Find where the given text appears and provide that cell's center as (x, y) coordinate. 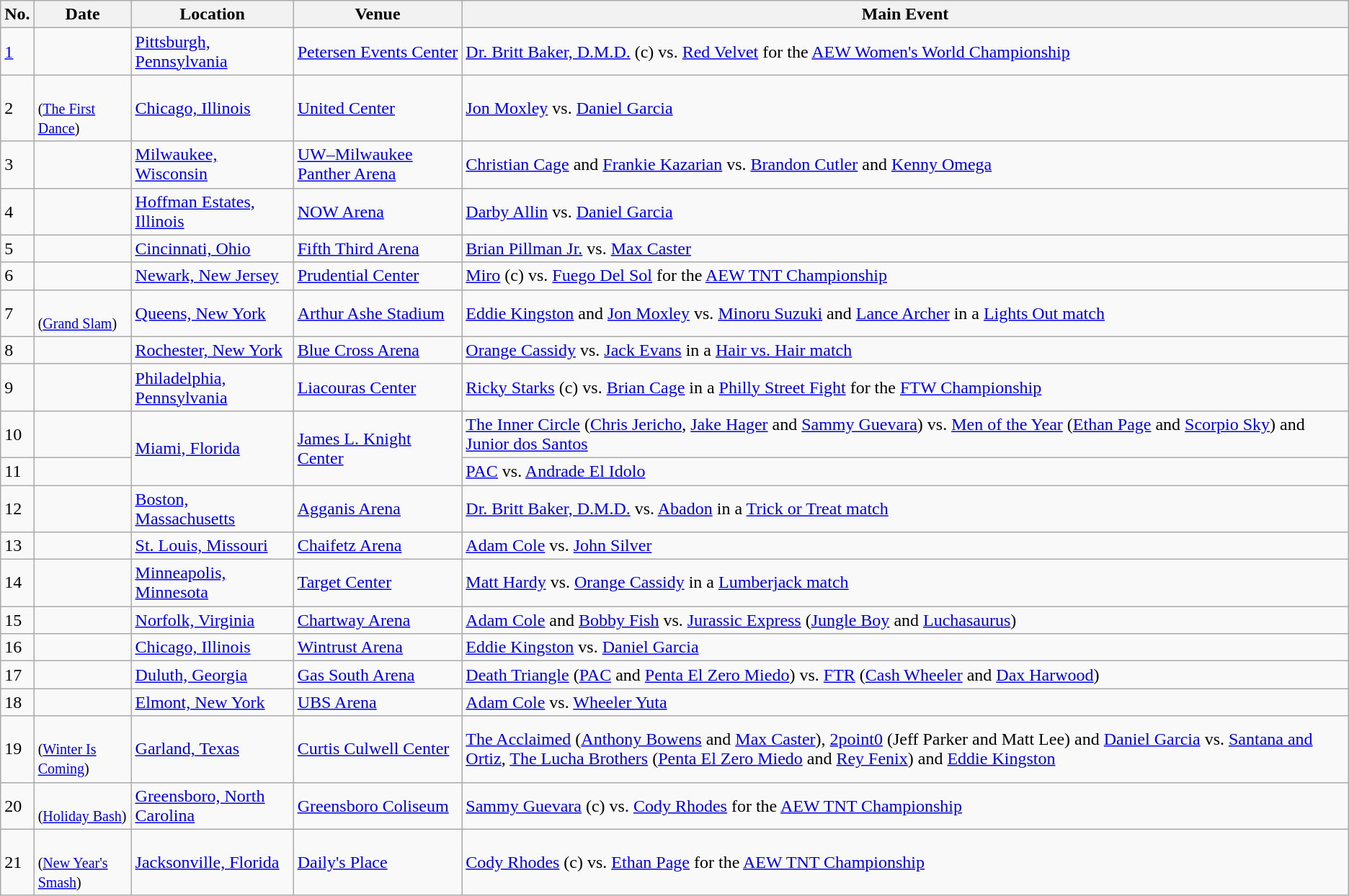
Daily's Place (378, 862)
Dr. Britt Baker, D.M.D. (c) vs. Red Velvet for the AEW Women's World Championship (905, 52)
Adam Cole vs. John Silver (905, 546)
Cincinnati, Ohio (212, 248)
10 (17, 434)
Garland, Texas (212, 749)
United Center (378, 108)
PAC vs. Andrade El Idolo (905, 471)
Greensboro Coliseum (378, 805)
5 (17, 248)
Liacouras Center (378, 387)
(Grand Slam) (82, 313)
Duluth, Georgia (212, 675)
Location (212, 14)
Prudential Center (378, 276)
Fifth Third Arena (378, 248)
Brian Pillman Jr. vs. Max Caster (905, 248)
Petersen Events Center (378, 52)
Agganis Arena (378, 509)
17 (17, 675)
13 (17, 546)
(New Year's Smash) (82, 862)
Milwaukee, Wisconsin (212, 164)
Adam Cole and Bobby Fish vs. Jurassic Express (Jungle Boy and Luchasaurus) (905, 620)
7 (17, 313)
Eddie Kingston and Jon Moxley vs. Minoru Suzuki and Lance Archer in a Lights Out match (905, 313)
6 (17, 276)
UW–Milwaukee Panther Arena (378, 164)
4 (17, 212)
Norfolk, Virginia (212, 620)
Wintrust Arena (378, 648)
Chaifetz Arena (378, 546)
16 (17, 648)
Minneapolis, Minnesota (212, 583)
Elmont, New York (212, 702)
12 (17, 509)
Adam Cole vs. Wheeler Yuta (905, 702)
Queens, New York (212, 313)
15 (17, 620)
Miami, Florida (212, 448)
19 (17, 749)
(Holiday Bash) (82, 805)
Rochester, New York (212, 350)
11 (17, 471)
The Inner Circle (Chris Jericho, Jake Hager and Sammy Guevara) vs. Men of the Year (Ethan Page and Scorpio Sky) and Junior dos Santos (905, 434)
Miro (c) vs. Fuego Del Sol for the AEW TNT Championship (905, 276)
St. Louis, Missouri (212, 546)
Orange Cassidy vs. Jack Evans in a Hair vs. Hair match (905, 350)
Darby Allin vs. Daniel Garcia (905, 212)
Arthur Ashe Stadium (378, 313)
UBS Arena (378, 702)
NOW Arena (378, 212)
Curtis Culwell Center (378, 749)
Hoffman Estates, Illinois (212, 212)
9 (17, 387)
Ricky Starks (c) vs. Brian Cage in a Philly Street Fight for the FTW Championship (905, 387)
Jacksonville, Florida (212, 862)
Gas South Arena (378, 675)
2 (17, 108)
Pittsburgh, Pennsylvania (212, 52)
Greensboro, North Carolina (212, 805)
Boston, Massachusetts (212, 509)
14 (17, 583)
Christian Cage and Frankie Kazarian vs. Brandon Cutler and Kenny Omega (905, 164)
(Winter Is Coming) (82, 749)
Main Event (905, 14)
Death Triangle (PAC and Penta El Zero Miedo) vs. FTR (Cash Wheeler and Dax Harwood) (905, 675)
Blue Cross Arena (378, 350)
18 (17, 702)
3 (17, 164)
1 (17, 52)
Venue (378, 14)
Newark, New Jersey (212, 276)
Date (82, 14)
Chartway Arena (378, 620)
Eddie Kingston vs. Daniel Garcia (905, 648)
Matt Hardy vs. Orange Cassidy in a Lumberjack match (905, 583)
Philadelphia, Pennsylvania (212, 387)
20 (17, 805)
Target Center (378, 583)
8 (17, 350)
James L. Knight Center (378, 448)
Cody Rhodes (c) vs. Ethan Page for the AEW TNT Championship (905, 862)
Jon Moxley vs. Daniel Garcia (905, 108)
Dr. Britt Baker, D.M.D. vs. Abadon in a Trick or Treat match (905, 509)
No. (17, 14)
21 (17, 862)
Sammy Guevara (c) vs. Cody Rhodes for the AEW TNT Championship (905, 805)
(The First Dance) (82, 108)
